Detect which cell encompasses the target text, then output its [X, Y] center coordinate. 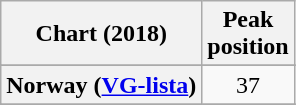
37 [248, 85]
Norway (VG-lista) [102, 85]
Chart (2018) [102, 34]
Peak position [248, 34]
